Capture the cell that displays the provided text and extract its [x, y] central coordinate. 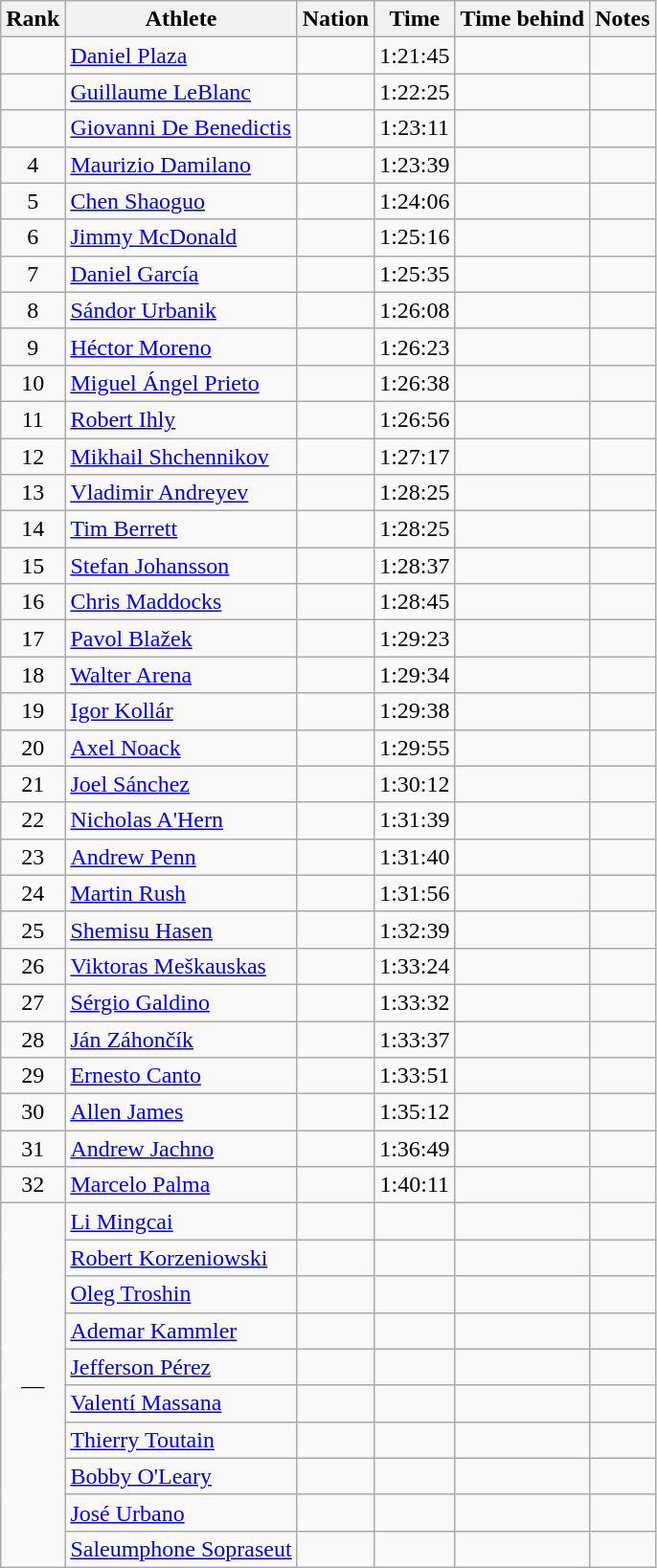
1:32:39 [415, 930]
Marcelo Palma [181, 1185]
Vladimir Andreyev [181, 493]
1:23:11 [415, 128]
1:21:45 [415, 56]
18 [33, 675]
1:25:35 [415, 274]
Andrew Jachno [181, 1149]
26 [33, 966]
Miguel Ángel Prieto [181, 383]
Igor Kollár [181, 711]
Time [415, 19]
30 [33, 1112]
José Urbano [181, 1512]
Li Mingcai [181, 1221]
Time behind [523, 19]
4 [33, 165]
Giovanni De Benedictis [181, 128]
1:33:24 [415, 966]
1:27:17 [415, 457]
Joel Sánchez [181, 784]
16 [33, 602]
1:22:25 [415, 92]
Daniel Plaza [181, 56]
Robert Ihly [181, 419]
Axel Noack [181, 748]
Stefan Johansson [181, 566]
Nation [335, 19]
1:29:55 [415, 748]
11 [33, 419]
29 [33, 1076]
Daniel García [181, 274]
Ademar Kammler [181, 1331]
1:33:37 [415, 1039]
1:26:08 [415, 310]
7 [33, 274]
1:31:56 [415, 893]
13 [33, 493]
Martin Rush [181, 893]
Sérgio Galdino [181, 1002]
Robert Korzeniowski [181, 1258]
Valentí Massana [181, 1403]
Walter Arena [181, 675]
9 [33, 347]
1:31:40 [415, 857]
Jimmy McDonald [181, 237]
Tim Berrett [181, 529]
12 [33, 457]
1:35:12 [415, 1112]
32 [33, 1185]
Athlete [181, 19]
1:33:51 [415, 1076]
1:25:16 [415, 237]
6 [33, 237]
1:29:38 [415, 711]
Maurizio Damilano [181, 165]
Allen James [181, 1112]
Shemisu Hasen [181, 930]
Héctor Moreno [181, 347]
1:31:39 [415, 820]
Oleg Troshin [181, 1294]
Thierry Toutain [181, 1440]
23 [33, 857]
17 [33, 638]
1:33:32 [415, 1002]
10 [33, 383]
20 [33, 748]
Guillaume LeBlanc [181, 92]
15 [33, 566]
Nicholas A'Hern [181, 820]
1:26:56 [415, 419]
Pavol Blažek [181, 638]
1:40:11 [415, 1185]
Andrew Penn [181, 857]
8 [33, 310]
1:28:45 [415, 602]
1:29:23 [415, 638]
22 [33, 820]
Rank [33, 19]
1:28:37 [415, 566]
1:26:23 [415, 347]
1:24:06 [415, 201]
Mikhail Shchennikov [181, 457]
1:29:34 [415, 675]
31 [33, 1149]
1:30:12 [415, 784]
28 [33, 1039]
Chris Maddocks [181, 602]
19 [33, 711]
Viktoras Meškauskas [181, 966]
5 [33, 201]
Ján Záhončík [181, 1039]
24 [33, 893]
Sándor Urbanik [181, 310]
27 [33, 1002]
— [33, 1386]
1:36:49 [415, 1149]
1:23:39 [415, 165]
Chen Shaoguo [181, 201]
21 [33, 784]
Jefferson Pérez [181, 1367]
Saleumphone Sopraseut [181, 1549]
14 [33, 529]
Ernesto Canto [181, 1076]
25 [33, 930]
Bobby O'Leary [181, 1476]
Notes [623, 19]
1:26:38 [415, 383]
